From the cell containing the given text, extract its center point as (x, y) coordinate. 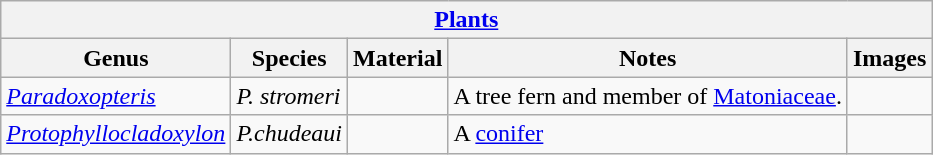
A tree fern and member of Matoniaceae. (648, 96)
A conifer (648, 134)
Species (290, 58)
Plants (466, 20)
Protophyllocladoxylon (116, 134)
Genus (116, 58)
Notes (648, 58)
Material (397, 58)
Paradoxopteris (116, 96)
P. stromeri (290, 96)
Images (889, 58)
P.chudeaui (290, 134)
